Search for the cell housing the specified text and yield its [x, y] center coordinate. 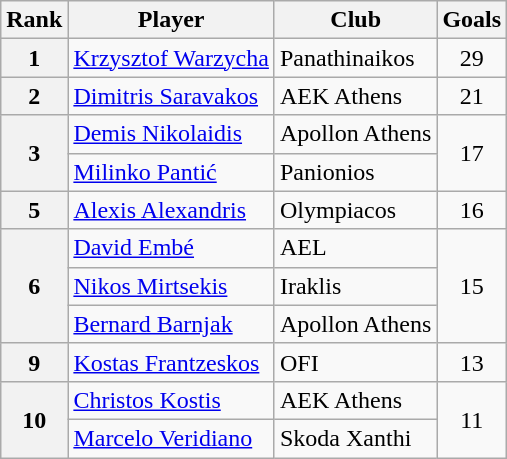
Goals [472, 20]
15 [472, 286]
Skoda Xanthi [355, 438]
17 [472, 153]
29 [472, 58]
Club [355, 20]
Dimitris Saravakos [172, 96]
21 [472, 96]
11 [472, 419]
13 [472, 362]
Nikos Mirtsekis [172, 286]
3 [34, 153]
AEL [355, 248]
Demis Nikolaidis [172, 134]
OFI [355, 362]
Krzysztof Warzycha [172, 58]
Iraklis [355, 286]
1 [34, 58]
Christos Kostis [172, 400]
Alexis Alexandris [172, 210]
10 [34, 419]
Player [172, 20]
9 [34, 362]
Rank [34, 20]
Kostas Frantzeskos [172, 362]
David Embé [172, 248]
Panionios [355, 172]
Olympiacos [355, 210]
2 [34, 96]
Milinko Pantić [172, 172]
6 [34, 286]
Marcelo Veridiano [172, 438]
Panathinaikos [355, 58]
5 [34, 210]
Bernard Barnjak [172, 324]
16 [472, 210]
